Scan for the cell matching the given text and deliver its (X, Y) coordinate at center. 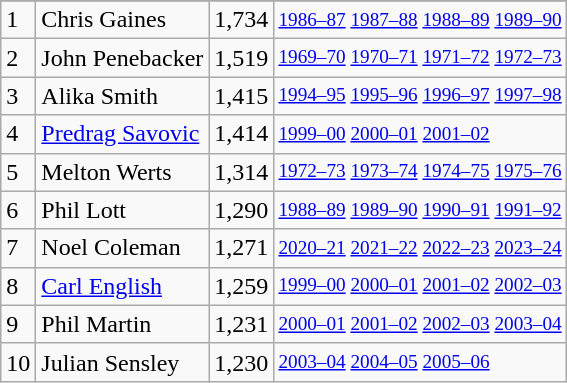
8 (18, 286)
1969–70 1970–71 1971–72 1972–73 (420, 58)
1,414 (242, 134)
1994–95 1995–96 1996–97 1997–98 (420, 96)
2003–04 2004–05 2005–06 (420, 362)
John Penebacker (122, 58)
5 (18, 172)
1,230 (242, 362)
2000–01 2001–02 2002–03 2003–04 (420, 324)
1988–89 1989–90 1990–91 1991–92 (420, 210)
1,415 (242, 96)
Noel Coleman (122, 248)
Alika Smith (122, 96)
Phil Lott (122, 210)
2020–21 2021–22 2022–23 2023–24 (420, 248)
Melton Werts (122, 172)
1999–00 2000–01 2001–02 (420, 134)
10 (18, 362)
3 (18, 96)
Phil Martin (122, 324)
Carl English (122, 286)
1 (18, 20)
9 (18, 324)
1,231 (242, 324)
1972–73 1973–74 1974–75 1975–76 (420, 172)
Julian Sensley (122, 362)
1,259 (242, 286)
1,519 (242, 58)
1,734 (242, 20)
1999–00 2000–01 2001–02 2002–03 (420, 286)
2 (18, 58)
1,314 (242, 172)
Chris Gaines (122, 20)
1986–87 1987–88 1988–89 1989–90 (420, 20)
1,290 (242, 210)
6 (18, 210)
7 (18, 248)
1,271 (242, 248)
4 (18, 134)
Predrag Savovic (122, 134)
